Provide the (x, y) coordinate of the cell's center where the given text is located.  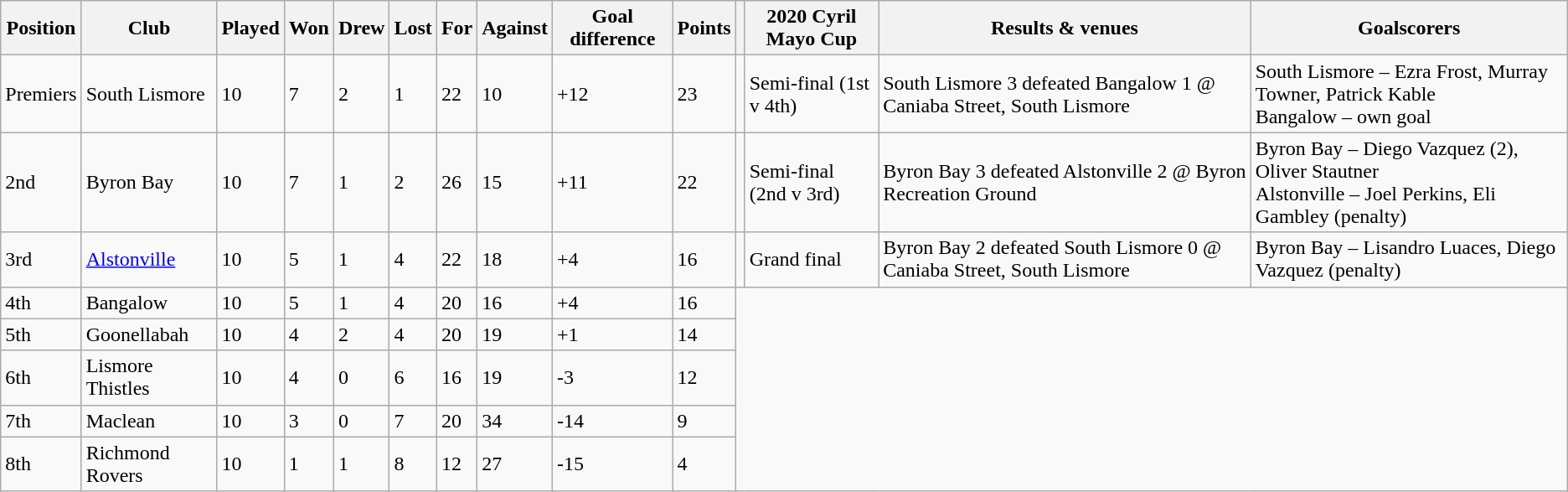
Club (149, 28)
Byron Bay (149, 183)
Points (704, 28)
Byron Bay – Diego Vazquez (2), Oliver StautnerAlstonville – Joel Perkins, Eli Gambley (penalty) (1409, 183)
Semi-final (1st v 4th) (812, 94)
Byron Bay 3 defeated Alstonville 2 @ Byron Recreation Ground (1065, 183)
2nd (41, 183)
6 (413, 377)
Richmond Rovers (149, 464)
3rd (41, 260)
+11 (611, 183)
Lismore Thistles (149, 377)
South Lismore (149, 94)
Played (250, 28)
Won (308, 28)
4th (41, 303)
23 (704, 94)
9 (704, 421)
Premiers (41, 94)
-3 (611, 377)
Lost (413, 28)
6th (41, 377)
Grand final (812, 260)
Semi-final (2nd v 3rd) (812, 183)
Against (515, 28)
+1 (611, 334)
15 (515, 183)
27 (515, 464)
Drew (362, 28)
-14 (611, 421)
26 (456, 183)
Results & venues (1065, 28)
Position (41, 28)
14 (704, 334)
34 (515, 421)
South Lismore 3 defeated Bangalow 1 @ Caniaba Street, South Lismore (1065, 94)
Maclean (149, 421)
5th (41, 334)
3 (308, 421)
-15 (611, 464)
Bangalow (149, 303)
+12 (611, 94)
Goonellabah (149, 334)
8th (41, 464)
2020 Cyril Mayo Cup (812, 28)
Byron Bay – Lisandro Luaces, Diego Vazquez (penalty) (1409, 260)
18 (515, 260)
Goal difference (611, 28)
8 (413, 464)
Alstonville (149, 260)
Byron Bay 2 defeated South Lismore 0 @ Caniaba Street, South Lismore (1065, 260)
For (456, 28)
7th (41, 421)
South Lismore – Ezra Frost, Murray Towner, Patrick KableBangalow – own goal (1409, 94)
Goalscorers (1409, 28)
